Locate the cell with the specified text and output its [X, Y] center coordinate. 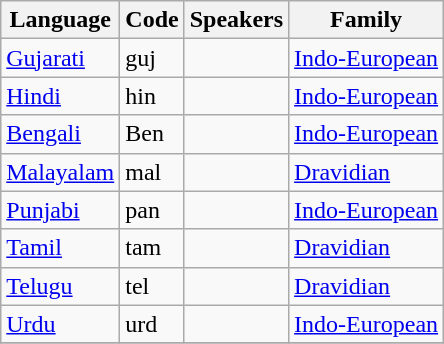
Tamil [60, 248]
hin [152, 96]
tel [152, 286]
Code [152, 20]
Bengali [60, 134]
guj [152, 58]
Family [366, 20]
Language [60, 20]
Urdu [60, 324]
Hindi [60, 96]
pan [152, 210]
urd [152, 324]
Gujarati [60, 58]
Speakers [236, 20]
Punjabi [60, 210]
Telugu [60, 286]
mal [152, 172]
Malayalam [60, 172]
Ben [152, 134]
tam [152, 248]
